Provide the [x, y] coordinate of the cell's center where the given text is located.  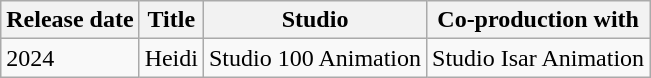
Studio 100 Animation [314, 58]
2024 [70, 58]
Heidi [171, 58]
Title [171, 20]
Release date [70, 20]
Studio [314, 20]
Studio Isar Animation [538, 58]
Co-production with [538, 20]
